Capture the cell that displays the provided text and extract its (X, Y) central coordinate. 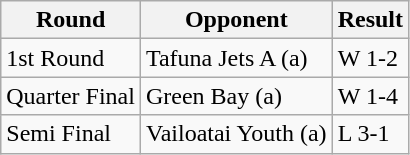
Vailoatai Youth (a) (236, 134)
Tafuna Jets A (a) (236, 58)
Semi Final (71, 134)
W 1-2 (370, 58)
Opponent (236, 20)
Green Bay (a) (236, 96)
Result (370, 20)
Round (71, 20)
W 1-4 (370, 96)
L 3-1 (370, 134)
Quarter Final (71, 96)
1st Round (71, 58)
